Extract the (x, y) coordinate from the center of the cell holding the provided text.  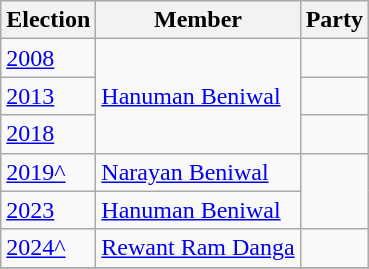
Narayan Beniwal (198, 172)
2023 (48, 210)
Rewant Ram Danga (198, 248)
Member (198, 20)
2024^ (48, 248)
2018 (48, 134)
2019^ (48, 172)
2013 (48, 96)
Party (334, 20)
Election (48, 20)
2008 (48, 58)
